Scan for the cell matching the given text and deliver its [X, Y] coordinate at center. 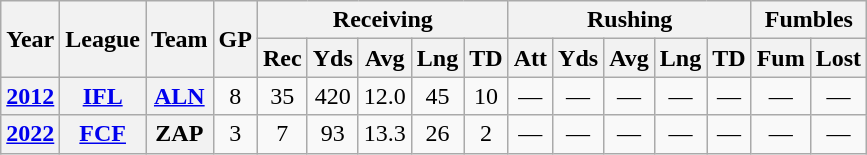
FCF [103, 134]
3 [235, 134]
Rec [282, 58]
Fum [780, 58]
26 [437, 134]
13.3 [384, 134]
93 [332, 134]
Rushing [630, 20]
2022 [30, 134]
7 [282, 134]
12.0 [384, 96]
Lost [838, 58]
Team [180, 39]
2012 [30, 96]
Fumbles [808, 20]
ALN [180, 96]
Att [530, 58]
ZAP [180, 134]
420 [332, 96]
GP [235, 39]
League [103, 39]
35 [282, 96]
Year [30, 39]
2 [486, 134]
10 [486, 96]
8 [235, 96]
Receiving [382, 20]
45 [437, 96]
IFL [103, 96]
